Detect which cell encompasses the target text, then output its [X, Y] center coordinate. 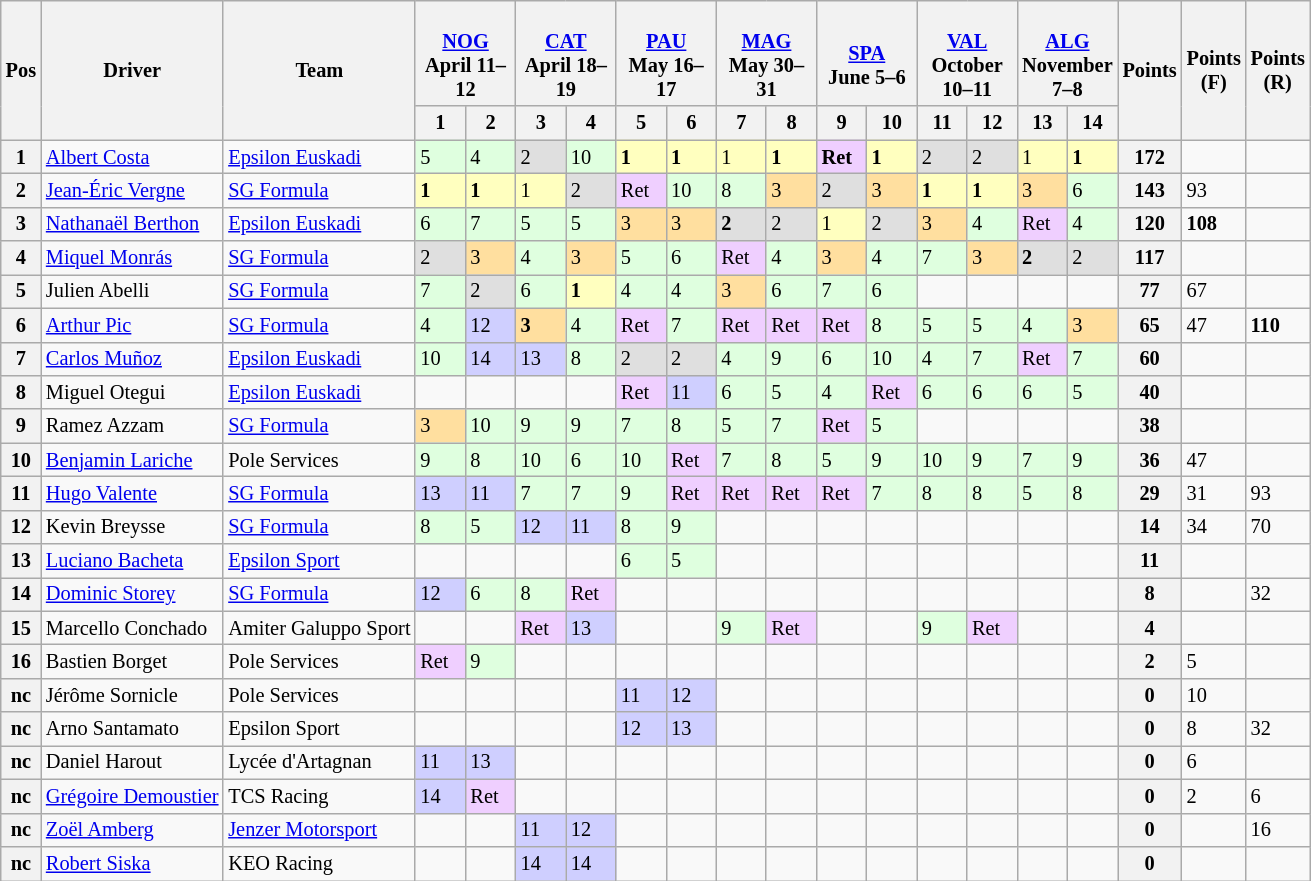
70 [1278, 527]
MAGMay 30–31 [766, 53]
Benjamin Lariche [132, 460]
29 [1150, 493]
KEO Racing [319, 863]
65 [1150, 325]
36 [1150, 460]
34 [1214, 527]
Zoël Amberg [132, 830]
Team [319, 70]
VALOctober 10–11 [967, 53]
NOGApril 11–12 [465, 53]
38 [1150, 426]
Grégoire Demoustier [132, 796]
Kevin Breysse [132, 527]
31 [1214, 493]
Miquel Monrás [132, 258]
Julien Abelli [132, 291]
Pos [21, 70]
143 [1150, 190]
Arno Santamato [132, 729]
Robert Siska [132, 863]
SPAJune 5–6 [867, 53]
Albert Costa [132, 157]
ALGNovember 7–8 [1067, 53]
172 [1150, 157]
Dominic Storey [132, 594]
Carlos Muñoz [132, 359]
Luciano Bacheta [132, 561]
Ramez Azzam [132, 426]
Points [1150, 70]
Lycée d'Artagnan [319, 762]
110 [1278, 325]
77 [1150, 291]
117 [1150, 258]
Driver [132, 70]
Daniel Harout [132, 762]
108 [1214, 224]
Amiter Galuppo Sport [319, 628]
CATApril 18–19 [566, 53]
Miguel Otegui [132, 392]
Jérôme Sornicle [132, 695]
Jenzer Motorsport [319, 830]
Marcello Conchado [132, 628]
Jean-Éric Vergne [132, 190]
15 [21, 628]
Hugo Valente [132, 493]
Arthur Pic [132, 325]
Points(R) [1278, 70]
67 [1214, 291]
PAUMay 16–17 [666, 53]
120 [1150, 224]
40 [1150, 392]
Points(F) [1214, 70]
Bastien Borget [132, 661]
TCS Racing [319, 796]
Nathanaël Berthon [132, 224]
60 [1150, 359]
